Locate the cell with the specified text and output its [X, Y] center coordinate. 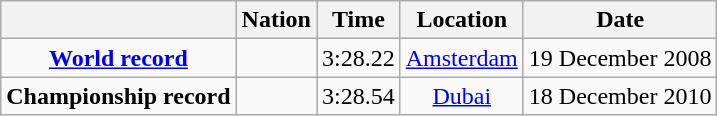
Nation [276, 20]
Amsterdam [462, 58]
18 December 2010 [620, 96]
19 December 2008 [620, 58]
Time [358, 20]
World record [118, 58]
Dubai [462, 96]
3:28.22 [358, 58]
Date [620, 20]
Location [462, 20]
3:28.54 [358, 96]
Championship record [118, 96]
